Extract the (x, y) coordinate from the center of the cell holding the provided text.  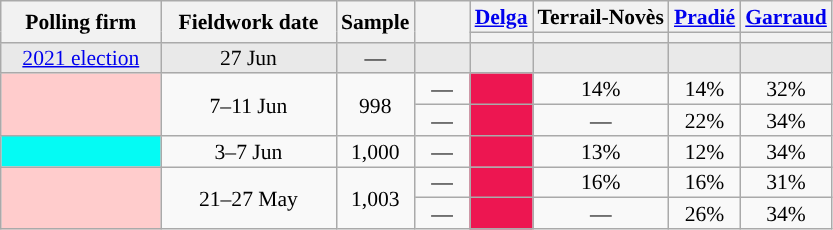
Delga (502, 16)
2021 election (81, 58)
7–11 Jun (248, 105)
Pradié (704, 16)
Polling firm (81, 22)
26% (704, 214)
27 Jun (248, 58)
998 (375, 105)
21–27 May (248, 198)
Fieldwork date (248, 22)
Sample (375, 22)
Garraud (786, 16)
32% (786, 90)
12% (704, 152)
1,003 (375, 198)
22% (704, 120)
1,000 (375, 152)
3–7 Jun (248, 152)
Terrail-Novès (600, 16)
13% (600, 152)
31% (786, 182)
